For the text-containing cell, return its midpoint in [X, Y] coordinate format. 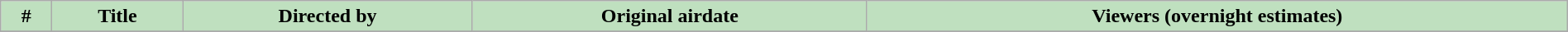
Viewers (overnight estimates) [1217, 16]
Original airdate [670, 16]
Directed by [327, 16]
Title [117, 16]
# [26, 16]
